Search for the cell housing the specified text and yield its (x, y) center coordinate. 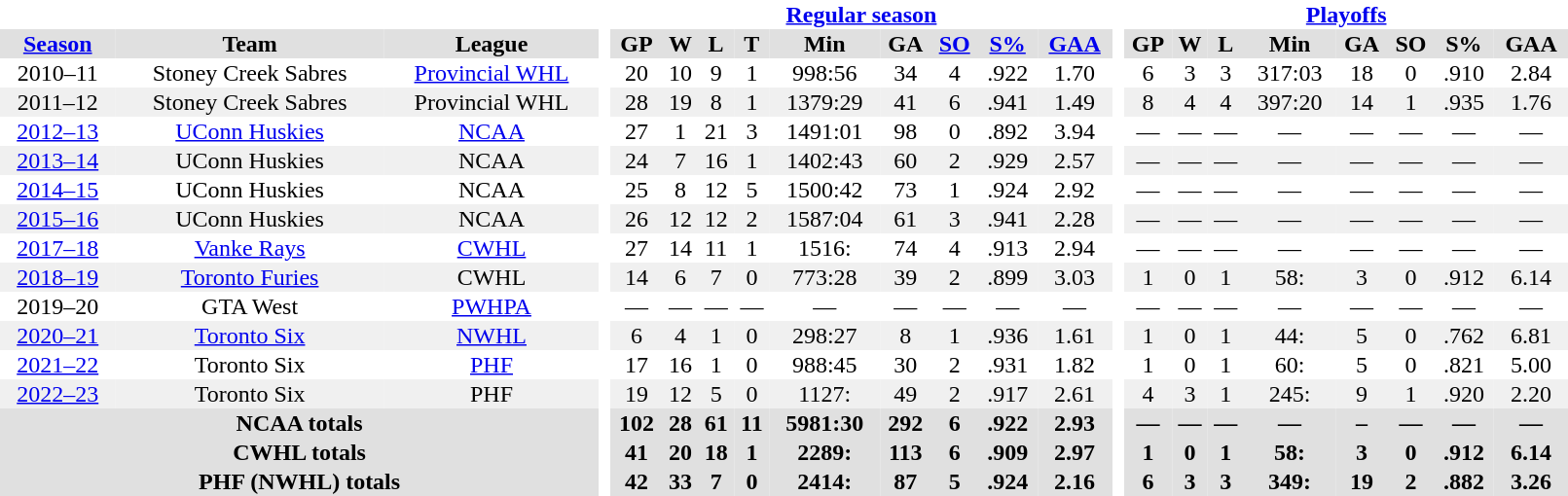
21 (716, 131)
.882 (1464, 481)
Season (57, 44)
10 (681, 73)
.935 (1464, 102)
1.61 (1075, 336)
.936 (1008, 336)
.931 (1008, 365)
2.28 (1075, 219)
73 (905, 190)
.910 (1464, 73)
2.16 (1075, 481)
44: (1291, 336)
998:56 (825, 73)
397:20 (1291, 102)
2010–11 (57, 73)
2.57 (1075, 160)
87 (905, 481)
25 (637, 190)
1516: (825, 248)
317:03 (1291, 73)
Vanke Rays (249, 248)
2.93 (1075, 423)
42 (637, 481)
Toronto Furies (249, 277)
34 (905, 73)
.920 (1464, 394)
292 (905, 423)
3.03 (1075, 277)
2014–15 (57, 190)
1587:04 (825, 219)
39 (905, 277)
NCAA totals (300, 423)
2414: (825, 481)
.899 (1008, 277)
1.70 (1075, 73)
2.97 (1075, 452)
2.61 (1075, 394)
773:28 (825, 277)
349: (1291, 481)
.917 (1008, 394)
24 (637, 160)
2011–12 (57, 102)
CWHL totals (300, 452)
PWHPA (492, 306)
.913 (1008, 248)
T (751, 44)
113 (905, 452)
5981:30 (825, 423)
2018–19 (57, 277)
33 (681, 481)
17 (637, 365)
1491:01 (825, 131)
League (492, 44)
1.82 (1075, 365)
74 (905, 248)
GTA West (249, 306)
49 (905, 394)
60 (905, 160)
2022–23 (57, 394)
3.94 (1075, 131)
26 (637, 219)
2289: (825, 452)
2017–18 (57, 248)
2013–14 (57, 160)
NWHL (492, 336)
298:27 (825, 336)
GAA (1075, 44)
2021–22 (57, 365)
60: (1291, 365)
– (1363, 423)
.909 (1008, 452)
2020–21 (57, 336)
988:45 (825, 365)
Regular season (860, 15)
1402:43 (825, 160)
245: (1291, 394)
98 (905, 131)
30 (905, 365)
.762 (1464, 336)
1127: (825, 394)
.892 (1008, 131)
2019–20 (57, 306)
1500:42 (825, 190)
2.92 (1075, 190)
.821 (1464, 365)
1.49 (1075, 102)
2015–16 (57, 219)
2.94 (1075, 248)
.929 (1008, 160)
PHF (NWHL) totals (300, 481)
102 (637, 423)
1379:29 (825, 102)
2012–13 (57, 131)
Team (249, 44)
